From the cell containing the given text, extract its center point as (X, Y) coordinate. 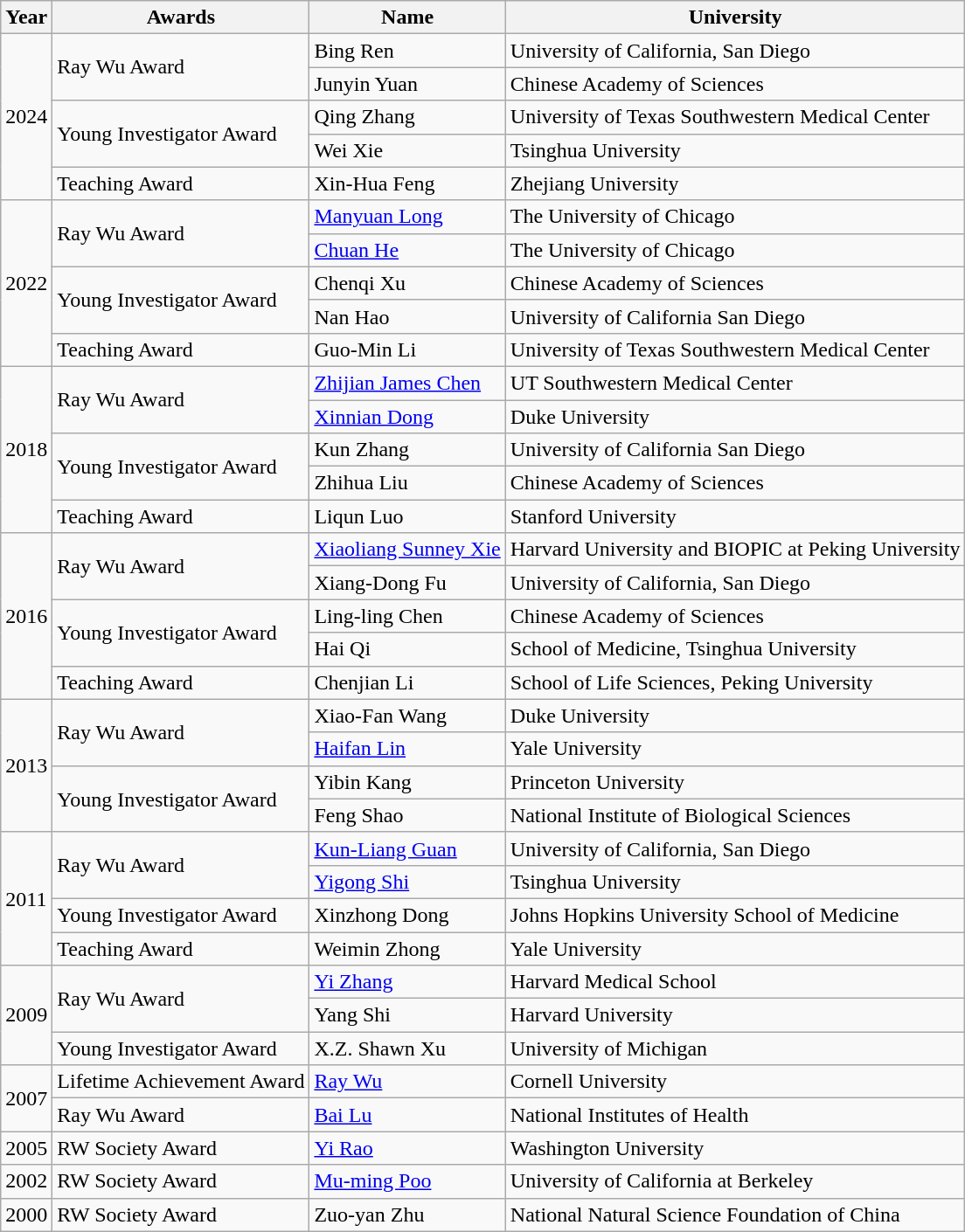
Zhijian James Chen (407, 383)
Johns Hopkins University School of Medicine (735, 915)
Xiang-Dong Fu (407, 583)
National Institutes of Health (735, 1115)
Awards (181, 17)
2024 (26, 117)
UT Southwestern Medical Center (735, 383)
University of California at Berkeley (735, 1181)
2009 (26, 1015)
Kun-Liang Guan (407, 848)
Bing Ren (407, 51)
Feng Shao (407, 815)
Kun Zhang (407, 450)
2005 (26, 1148)
School of Medicine, Tsinghua University (735, 649)
Yi Rao (407, 1148)
Year (26, 17)
Qing Zhang (407, 117)
2022 (26, 283)
Ray Wu (407, 1082)
Harvard Medical School (735, 982)
2016 (26, 616)
Harvard University and BIOPIC at Peking University (735, 550)
Haifan Lin (407, 749)
Name (407, 17)
Chenqi Xu (407, 283)
Xiao-Fan Wang (407, 716)
Washington University (735, 1148)
National Natural Science Foundation of China (735, 1215)
Zhihua Liu (407, 483)
University (735, 17)
2007 (26, 1098)
2002 (26, 1181)
2000 (26, 1215)
Princeton University (735, 782)
Liqun Luo (407, 516)
Yi Zhang (407, 982)
Yigong Shi (407, 882)
Wei Xie (407, 150)
X.Z. Shawn Xu (407, 1049)
Lifetime Achievement Award (181, 1082)
Chuan He (407, 250)
Weimin Zhong (407, 948)
Chenjian Li (407, 682)
Cornell University (735, 1082)
Xiaoliang Sunney Xie (407, 550)
University of Michigan (735, 1049)
2011 (26, 898)
Xin-Hua Feng (407, 183)
Junyin Yuan (407, 84)
National Institute of Biological Sciences (735, 815)
Yang Shi (407, 1015)
Xinzhong Dong (407, 915)
Zhejiang University (735, 183)
2018 (26, 449)
Stanford University (735, 516)
Harvard University (735, 1015)
2013 (26, 765)
Yibin Kang (407, 782)
Nan Hao (407, 316)
Guo-Min Li (407, 350)
Ling-ling Chen (407, 616)
Zuo-yan Zhu (407, 1215)
Hai Qi (407, 649)
School of Life Sciences, Peking University (735, 682)
Bai Lu (407, 1115)
Mu-ming Poo (407, 1181)
Xinnian Dong (407, 417)
Manyuan Long (407, 217)
